Scan for the cell matching the given text and deliver its [X, Y] coordinate at center. 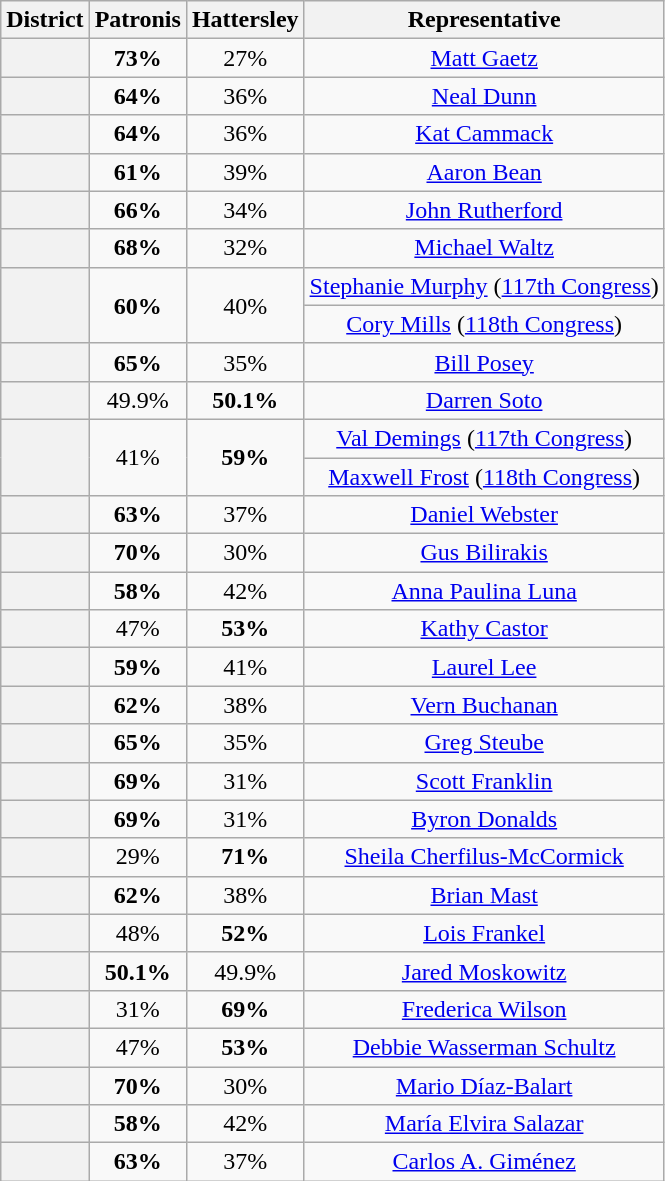
Lois Frankel [484, 933]
29% [138, 857]
Frederica Wilson [484, 1009]
68% [138, 248]
Brian Mast [484, 895]
52% [245, 933]
John Rutherford [484, 210]
Maxwell Frost (118th Congress) [484, 477]
Stephanie Murphy (117th Congress) [484, 286]
48% [138, 933]
Val Demings (117th Congress) [484, 438]
39% [245, 172]
Vern Buchanan [484, 705]
Cory Mills (118th Congress) [484, 324]
34% [245, 210]
Daniel Webster [484, 515]
61% [138, 172]
Carlos A. Giménez [484, 1162]
Kat Cammack [484, 134]
Anna Paulina Luna [484, 591]
Debbie Wasserman Schultz [484, 1047]
66% [138, 210]
Neal Dunn [484, 96]
Sheila Cherfilus-McCormick [484, 857]
27% [245, 58]
Gus Bilirakis [484, 553]
Representative [484, 20]
32% [245, 248]
Bill Posey [484, 362]
40% [245, 305]
Jared Moskowitz [484, 971]
Hattersley [245, 20]
Darren Soto [484, 400]
73% [138, 58]
Mario Díaz-Balart [484, 1085]
District [45, 20]
Greg Steube [484, 743]
María Elvira Salazar [484, 1124]
Michael Waltz [484, 248]
Laurel Lee [484, 667]
Aaron Bean [484, 172]
71% [245, 857]
Matt Gaetz [484, 58]
Patronis [138, 20]
60% [138, 305]
Kathy Castor [484, 629]
Scott Franklin [484, 781]
Byron Donalds [484, 819]
